Extract the [x, y] coordinate from the center of the cell holding the provided text.  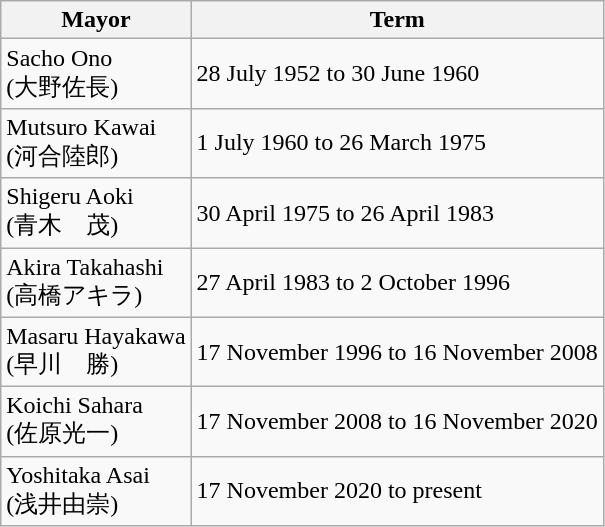
Shigeru Aoki(青木 茂) [96, 213]
Masaru Hayakawa(早川 勝) [96, 352]
Sacho Ono(大野佐長) [96, 74]
Yoshitaka Asai(浅井由崇) [96, 491]
Term [397, 20]
17 November 2008 to 16 November 2020 [397, 422]
27 April 1983 to 2 October 1996 [397, 283]
Mutsuro Kawai(河合陸郎) [96, 143]
Akira Takahashi(高橋アキラ) [96, 283]
Koichi Sahara(佐原光一) [96, 422]
Mayor [96, 20]
30 April 1975 to 26 April 1983 [397, 213]
17 November 1996 to 16 November 2008 [397, 352]
1 July 1960 to 26 March 1975 [397, 143]
28 July 1952 to 30 June 1960 [397, 74]
17 November 2020 to present [397, 491]
